Output the (x, y) coordinate of the center of the cell containing the given text.  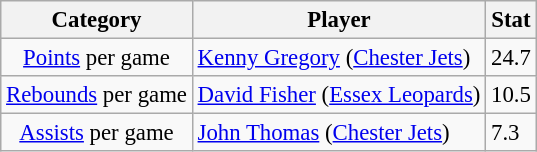
Category (97, 20)
24.7 (511, 58)
Points per game (97, 58)
Player (338, 20)
7.3 (511, 133)
10.5 (511, 95)
Stat (511, 20)
Rebounds per game (97, 95)
David Fisher (Essex Leopards) (338, 95)
Assists per game (97, 133)
John Thomas (Chester Jets) (338, 133)
Kenny Gregory (Chester Jets) (338, 58)
